Search for the cell housing the specified text and yield its (x, y) center coordinate. 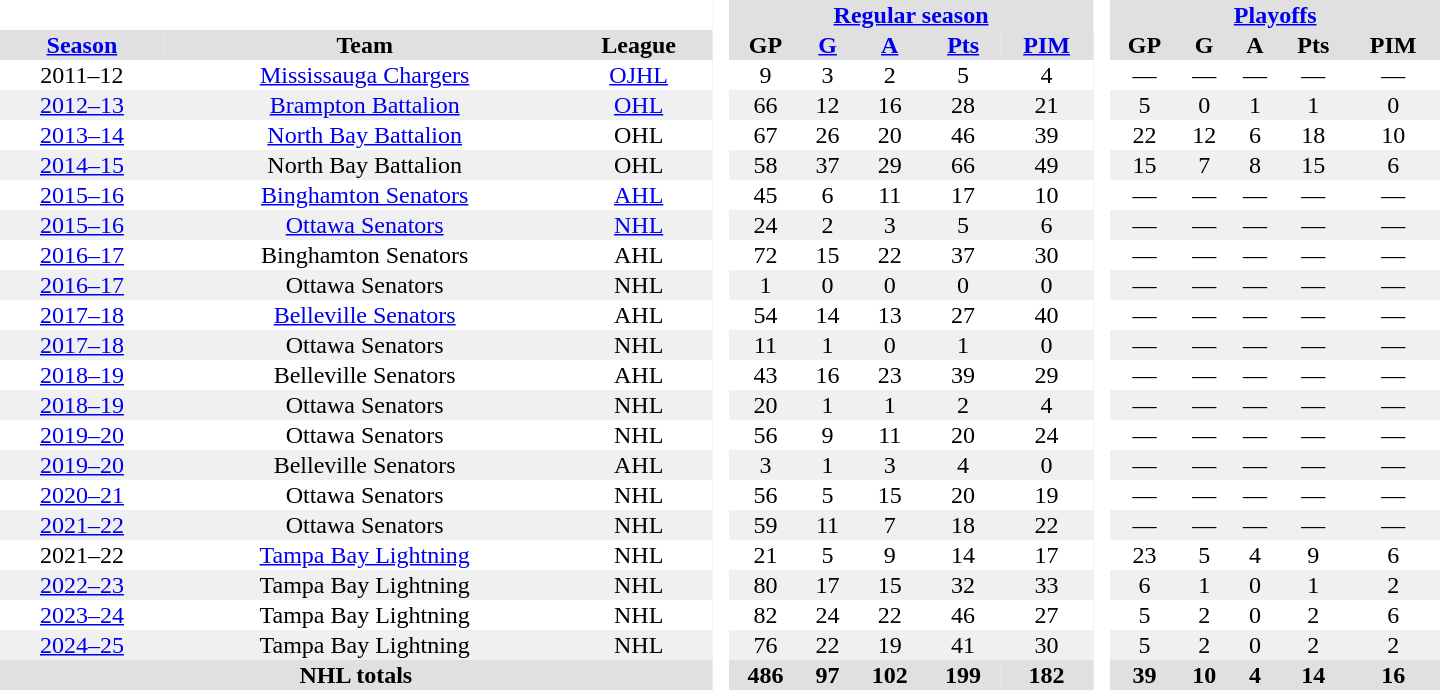
26 (828, 135)
Season (82, 45)
82 (766, 615)
Brampton Battalion (365, 105)
2014–15 (82, 165)
Playoffs (1275, 15)
182 (1047, 675)
Regular season (912, 15)
102 (890, 675)
41 (962, 645)
League (639, 45)
28 (962, 105)
76 (766, 645)
80 (766, 585)
2022–23 (82, 585)
2024–25 (82, 645)
Mississauga Chargers (365, 75)
43 (766, 375)
59 (766, 525)
OJHL (639, 75)
2023–24 (82, 615)
13 (890, 315)
33 (1047, 585)
2011–12 (82, 75)
486 (766, 675)
32 (962, 585)
2012–13 (82, 105)
54 (766, 315)
2020–21 (82, 495)
199 (962, 675)
2013–14 (82, 135)
72 (766, 255)
40 (1047, 315)
8 (1256, 165)
Team (365, 45)
67 (766, 135)
49 (1047, 165)
NHL totals (356, 675)
58 (766, 165)
97 (828, 675)
45 (766, 195)
